Determine the [x, y] coordinate at the center of the cell enclosing the given text.  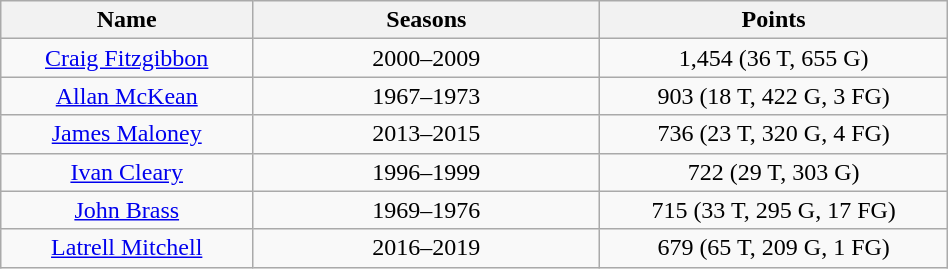
James Maloney [127, 134]
Craig Fitzgibbon [127, 58]
715 (33 T, 295 G, 17 FG) [774, 210]
Name [127, 20]
1969–1976 [426, 210]
2000–2009 [426, 58]
Points [774, 20]
Allan McKean [127, 96]
2013–2015 [426, 134]
1967–1973 [426, 96]
722 (29 T, 303 G) [774, 172]
679 (65 T, 209 G, 1 FG) [774, 248]
Latrell Mitchell [127, 248]
903 (18 T, 422 G, 3 FG) [774, 96]
2016–2019 [426, 248]
1996–1999 [426, 172]
John Brass [127, 210]
1,454 (36 T, 655 G) [774, 58]
Ivan Cleary [127, 172]
Seasons [426, 20]
736 (23 T, 320 G, 4 FG) [774, 134]
